Scan for the cell matching the given text and deliver its [X, Y] coordinate at center. 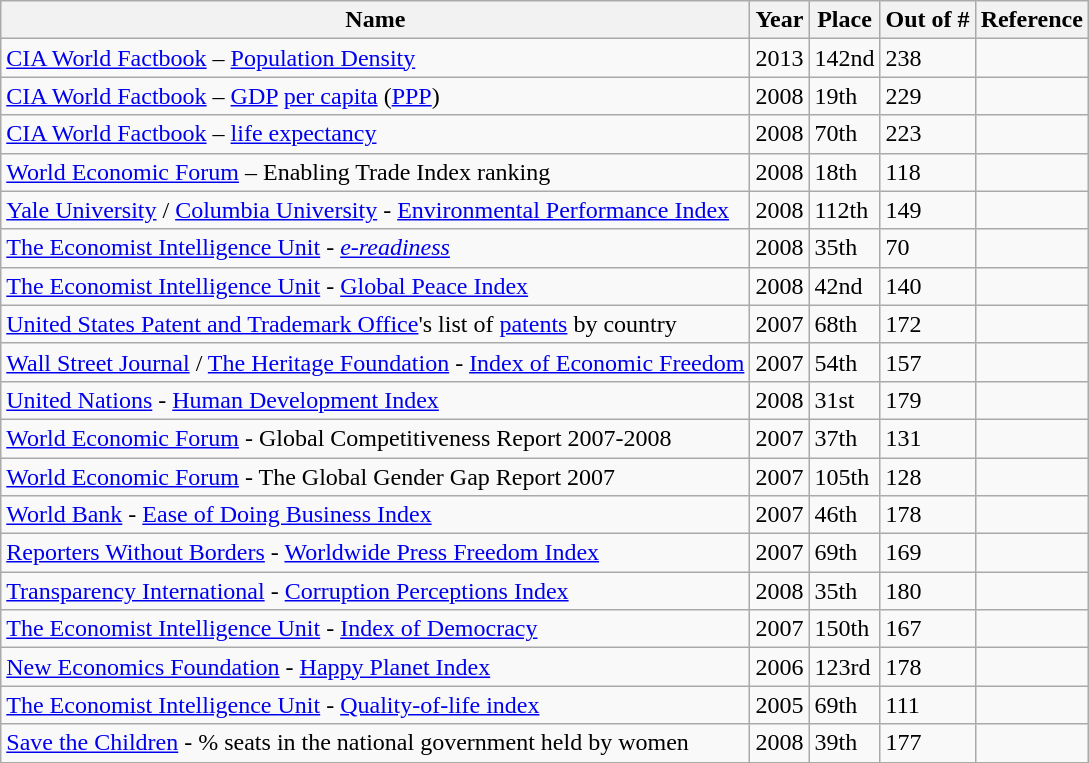
68th [844, 324]
112th [844, 210]
111 [928, 705]
37th [844, 438]
142nd [844, 58]
167 [928, 629]
70 [928, 248]
19th [844, 96]
Out of # [928, 20]
179 [928, 400]
123rd [844, 667]
70th [844, 134]
105th [844, 477]
Wall Street Journal / The Heritage Foundation - Index of Economic Freedom [376, 362]
46th [844, 515]
54th [844, 362]
31st [844, 400]
39th [844, 743]
128 [928, 477]
The Economist Intelligence Unit - Index of Democracy [376, 629]
New Economics Foundation - Happy Planet Index [376, 667]
Reference [1032, 20]
World Bank - Ease of Doing Business Index [376, 515]
150th [844, 629]
Reporters Without Borders - Worldwide Press Freedom Index [376, 553]
World Economic Forum - Global Competitiveness Report 2007-2008 [376, 438]
CIA World Factbook – life expectancy [376, 134]
CIA World Factbook – GDP per capita (PPP) [376, 96]
140 [928, 286]
United States Patent and Trademark Office's list of patents by country [376, 324]
Place [844, 20]
Yale University / Columbia University - Environmental Performance Index [376, 210]
238 [928, 58]
United Nations - Human Development Index [376, 400]
177 [928, 743]
The Economist Intelligence Unit - Quality-of-life index [376, 705]
2013 [780, 58]
169 [928, 553]
229 [928, 96]
180 [928, 591]
223 [928, 134]
118 [928, 172]
149 [928, 210]
2006 [780, 667]
172 [928, 324]
2005 [780, 705]
42nd [844, 286]
Name [376, 20]
157 [928, 362]
18th [844, 172]
CIA World Factbook – Population Density [376, 58]
Year [780, 20]
Transparency International - Corruption Perceptions Index [376, 591]
World Economic Forum – Enabling Trade Index ranking [376, 172]
Save the Children - % seats in the national government held by women [376, 743]
The Economist Intelligence Unit - Global Peace Index [376, 286]
131 [928, 438]
The Economist Intelligence Unit - e-readiness [376, 248]
World Economic Forum - The Global Gender Gap Report 2007 [376, 477]
